Identify which cell holds the provided text, then report its [X, Y] central coordinate. 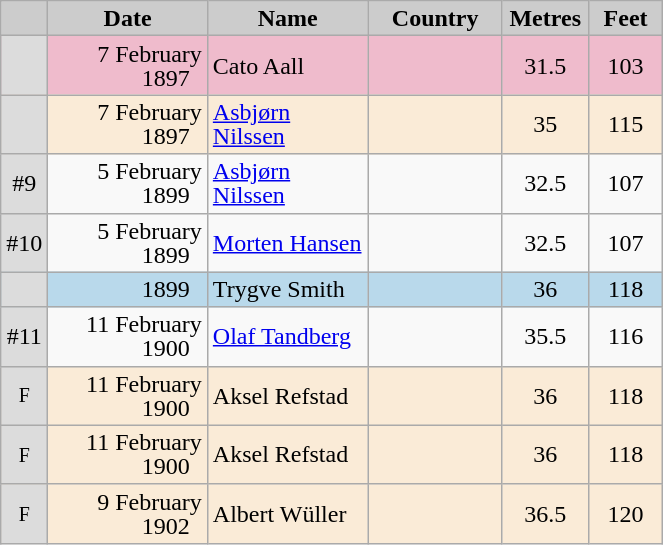
#10 [24, 242]
Olaf Tandberg [288, 336]
116 [625, 336]
1899 [128, 290]
36.5 [545, 514]
Trygve Smith [288, 290]
115 [625, 124]
120 [625, 514]
Date [128, 18]
35 [545, 124]
31.5 [545, 66]
Name [288, 18]
#11 [24, 336]
103 [625, 66]
#9 [24, 184]
35.5 [545, 336]
Metres [545, 18]
9 February 1902 [128, 514]
Cato Aall [288, 66]
Country [435, 18]
Feet [625, 18]
Albert Wüller [288, 514]
Morten Hansen [288, 242]
